Determine the (X, Y) coordinate at the center of the cell enclosing the given text.  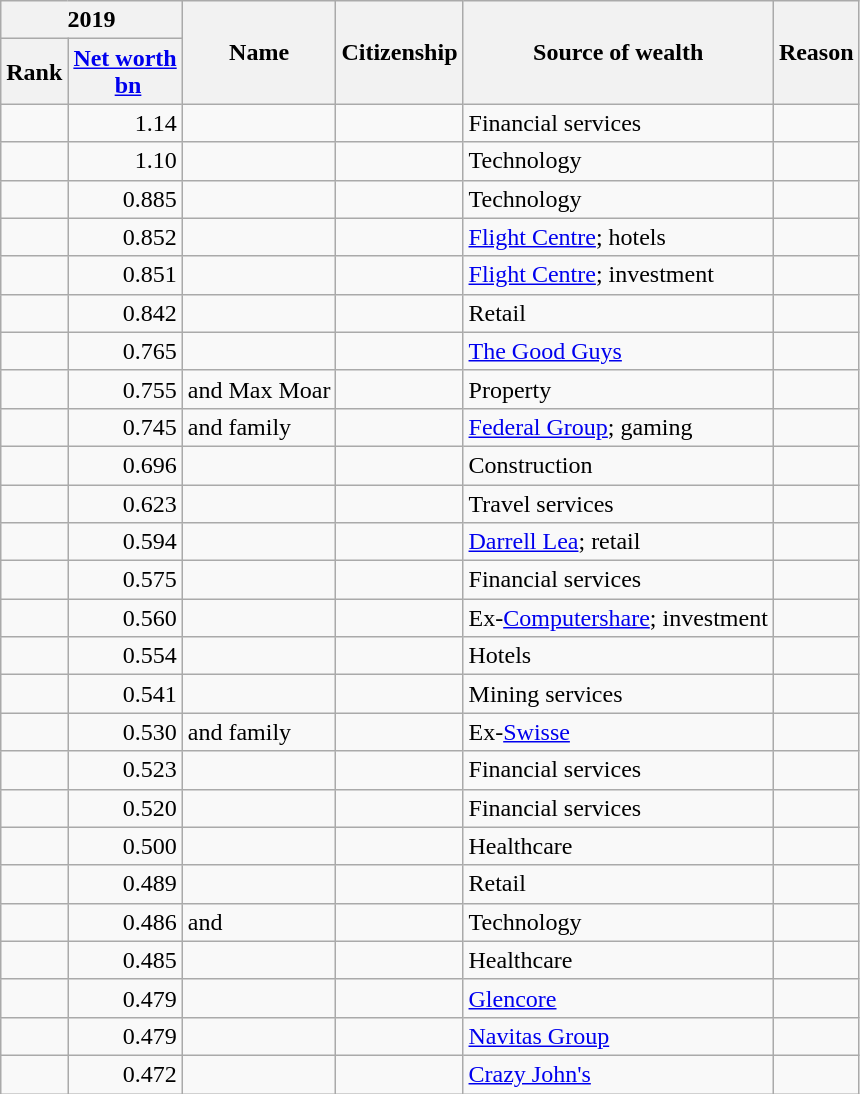
0.851 (125, 275)
Net worth bn (125, 72)
0.541 (125, 694)
0.486 (125, 922)
0.523 (125, 770)
Ex-Swisse (618, 732)
Federal Group; gaming (618, 427)
0.500 (125, 846)
0.885 (125, 199)
Rank (34, 72)
Crazy John's (618, 1074)
0.520 (125, 808)
0.755 (125, 389)
Glencore (618, 998)
The Good Guys (618, 351)
0.765 (125, 351)
1.14 (125, 123)
Flight Centre; hotels (618, 237)
0.594 (125, 542)
0.623 (125, 503)
Source of wealth (618, 52)
0.489 (125, 884)
0.696 (125, 465)
0.472 (125, 1074)
0.842 (125, 313)
2019 (92, 20)
0.554 (125, 656)
Mining services (618, 694)
Ex-Computershare; investment (618, 618)
0.560 (125, 618)
0.852 (125, 237)
Navitas Group (618, 1036)
0.575 (125, 580)
0.745 (125, 427)
Darrell Lea; retail (618, 542)
Property (618, 389)
Construction (618, 465)
Travel services (618, 503)
Flight Centre; investment (618, 275)
and Max Moar (259, 389)
Name (259, 52)
Reason (816, 52)
and (259, 922)
Hotels (618, 656)
Citizenship (400, 52)
1.10 (125, 161)
0.485 (125, 960)
0.530 (125, 732)
